Detect which cell encompasses the target text, then output its [x, y] center coordinate. 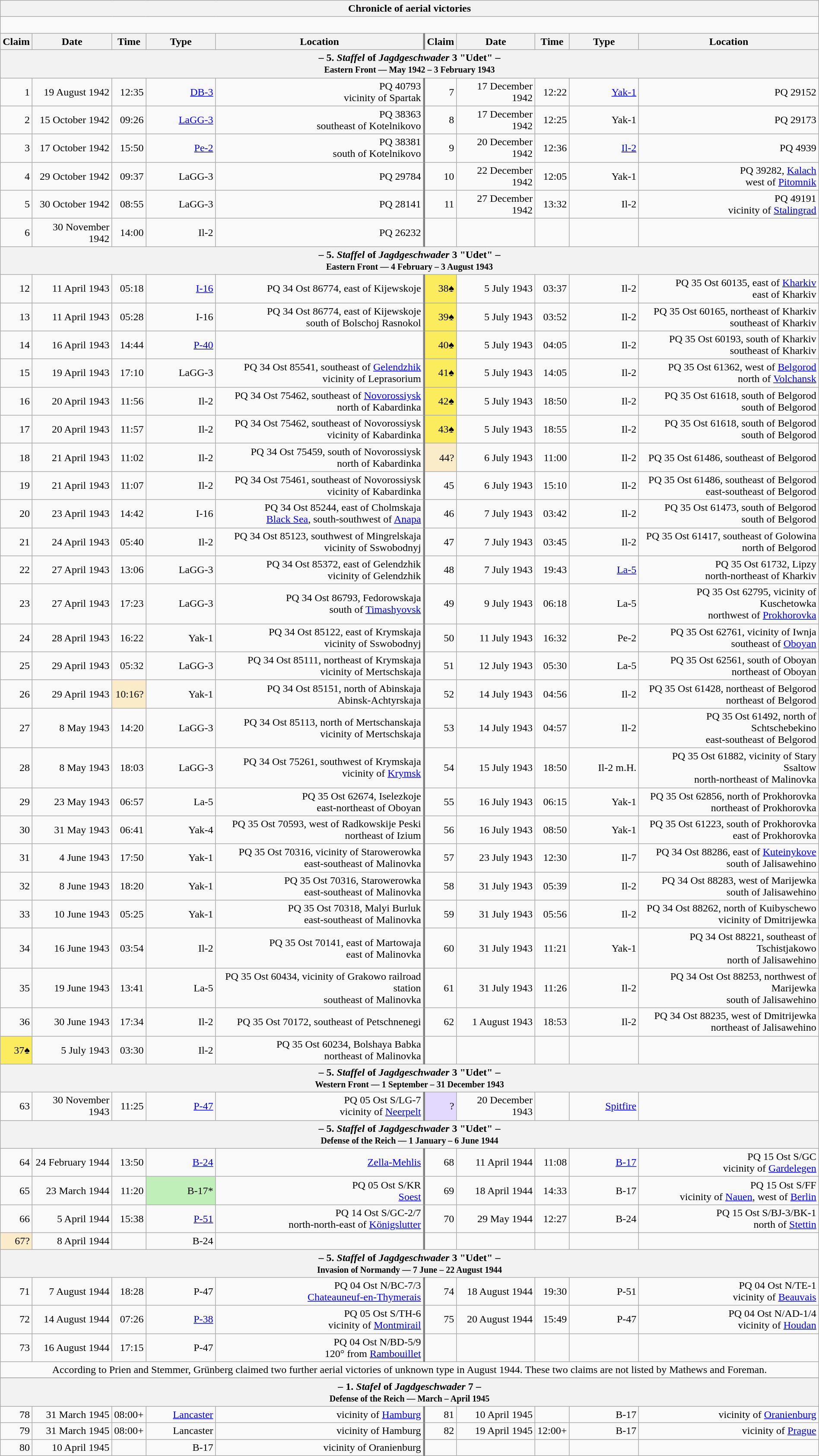
53 [441, 728]
PQ 26232 [320, 233]
18:28 [129, 1291]
14 [16, 345]
P-40 [181, 345]
14:42 [129, 513]
21 [16, 542]
13 [16, 316]
69 [441, 1190]
68 [441, 1163]
PQ 34 Ost 85111, northeast of Krymskajavicinity of Mertschskaja [320, 666]
20 December 1943 [496, 1106]
67? [16, 1241]
PQ 35 Ost 70318, Malyi Burluk east-southeast of Malinovka [320, 914]
– 1. Stafel of Jagdgeschwader 7 –Defense of the Reich — March – April 1945 [409, 1392]
18:55 [552, 430]
12:36 [552, 148]
12 July 1943 [496, 666]
11:02 [129, 457]
PQ 35 Ost 60434, vicinity of Grakowo railroad station southeast of Malinovka [320, 988]
05:28 [129, 316]
PQ 35 Ost 61486, southeast of Belgorod [729, 457]
14:33 [552, 1190]
7 [441, 92]
11:26 [552, 988]
PQ 15 Ost S/FFvicinity of Nauen, west of Berlin [729, 1190]
PQ 35 Ost 61882, vicinity of Stary Ssaltow north-northeast of Malinovka [729, 768]
42♠ [441, 401]
PQ 35 Ost 70316, vicinity of Starowerowka east-southeast of Malinovka [320, 858]
20 August 1944 [496, 1320]
03:42 [552, 513]
12:05 [552, 176]
17:50 [129, 858]
32 [16, 886]
PQ 35 Ost 61473, south of Belgorod south of Belgorod [729, 513]
3 [16, 148]
24 April 1943 [72, 542]
PQ 35 Ost 60234, Bolshaya Babka northeast of Malinovka [320, 1050]
12:22 [552, 92]
12:27 [552, 1219]
16 [16, 401]
79 [16, 1431]
PQ 34 Ost 88283, west of Marijewka south of Jalisawehino [729, 886]
PQ 35 Ost 62561, south of Oboyan northeast of Oboyan [729, 666]
08:50 [552, 830]
11:20 [129, 1190]
16 August 1944 [72, 1348]
23 May 1943 [72, 801]
19:43 [552, 570]
4 June 1943 [72, 858]
71 [16, 1291]
PQ 15 Ost S/GCvicinity of Gardelegen [729, 1163]
4 [16, 176]
23 [16, 604]
PQ 34 Ost 85122, east of Krymskajavicinity of Sswobodnyj [320, 638]
49 [441, 604]
46 [441, 513]
15:50 [129, 148]
26 [16, 694]
47 [441, 542]
18 August 1944 [496, 1291]
13:32 [552, 204]
20 [16, 513]
20 December 1942 [496, 148]
PQ 04 Ost N/BC-7/3Chateauneuf-en-Thymerais [320, 1291]
09:37 [129, 176]
05:32 [129, 666]
PQ 34 Ost 88262, north of Kuibyschewovicinity of Dmitrijewka [729, 914]
30 November 1942 [72, 233]
PQ 35 Ost 62761, vicinity of Iwnja southeast of Oboyan [729, 638]
18 [16, 457]
14:20 [129, 728]
19 April 1943 [72, 373]
66 [16, 1219]
25 [16, 666]
2 [16, 120]
PQ 35 Ost 62856, north of Prokhorovka northeast of Prokhorovka [729, 801]
16 June 1943 [72, 948]
62 [441, 1022]
– 5. Staffel of Jagdgeschwader 3 "Udet" –Defense of the Reich — 1 January – 6 June 1944 [409, 1134]
61 [441, 988]
28 [16, 768]
24 February 1944 [72, 1163]
16:22 [129, 638]
PQ 34 Ost 85372, east of Gelendzhikvicinity of Gelendzhik [320, 570]
17:15 [129, 1348]
15 October 1942 [72, 120]
04:56 [552, 694]
PQ 29173 [729, 120]
PQ 34 Ost 86793, Fedorowskajasouth of Timashyovsk [320, 604]
27 [16, 728]
30 [16, 830]
PQ 35 Ost 61362, west of Belgorod north of Volchansk [729, 373]
17 October 1942 [72, 148]
65 [16, 1190]
11 [441, 204]
06:57 [129, 801]
– 5. Staffel of Jagdgeschwader 3 "Udet" –Eastern Front — May 1942 – 3 February 1943 [409, 64]
15:10 [552, 486]
13:50 [129, 1163]
B-17* [181, 1190]
PQ 04 Ost N/BD-5/9120° from Rambouillet [320, 1348]
PQ 29152 [729, 92]
60 [441, 948]
11:25 [129, 1106]
PQ 34 Ost 88286, east of Kuteinykove south of Jalisawehino [729, 858]
PQ 34 Ost 75461, southeast of Novorossiyskvicinity of Kabardinka [320, 486]
PQ 34 Ost 88235, west of Dmitrijewka northeast of Jalisawehino [729, 1022]
17 [16, 430]
09:26 [129, 120]
06:41 [129, 830]
30 June 1943 [72, 1022]
1 August 1943 [496, 1022]
24 [16, 638]
PQ 34 Ost 85541, southeast of Gelendzhikvicinity of Leprasorium [320, 373]
50 [441, 638]
54 [441, 768]
PQ 29784 [320, 176]
16 April 1943 [72, 345]
58 [441, 886]
03:54 [129, 948]
14 August 1944 [72, 1320]
30 October 1942 [72, 204]
43♠ [441, 430]
23 April 1943 [72, 513]
PQ 05 Ost S/TH-6vicinity of Montmirail [320, 1320]
59 [441, 914]
11:57 [129, 430]
PQ 35 Ost 61428, northeast of Belgorod northeast of Belgorod [729, 694]
14:05 [552, 373]
18:03 [129, 768]
PQ 35 Ost 70141, east of Martowaja east of Malinovka [320, 948]
19 April 1945 [496, 1431]
27 December 1942 [496, 204]
40♠ [441, 345]
15 July 1943 [496, 768]
22 December 1942 [496, 176]
– 5. Staffel of Jagdgeschwader 3 "Udet" –Invasion of Normandy — 7 June – 22 August 1944 [409, 1263]
PQ 35 Ost 62795, vicinity of Kuschetowka northwest of Prokhorovka [729, 604]
16:32 [552, 638]
P-38 [181, 1320]
11 April 1944 [496, 1163]
15 [16, 373]
35 [16, 988]
Il-2 m.H. [604, 768]
vicinity of Prague [729, 1431]
82 [441, 1431]
PQ 04 Ost N/TE-1vicinity of Beauvais [729, 1291]
64 [16, 1163]
PQ 38381 south of Kotelnikovo [320, 148]
PQ 35 Ost 61732, Lipzy north-northeast of Kharkiv [729, 570]
Il-7 [604, 858]
17:34 [129, 1022]
PQ 39282, Kalach west of Pitomnik [729, 176]
48 [441, 570]
06:18 [552, 604]
15:38 [129, 1219]
12 [16, 289]
10:16? [129, 694]
15:49 [552, 1320]
19 June 1943 [72, 988]
PQ 04 Ost N/AD-1/4vicinity of Houdan [729, 1320]
03:52 [552, 316]
PQ 38363 southeast of Kotelnikovo [320, 120]
– 5. Staffel of Jagdgeschwader 3 "Udet" –Western Front — 1 September – 31 December 1943 [409, 1078]
PQ 34 Ost 85113, north of Mertschanskajavicinity of Mertschskaja [320, 728]
03:30 [129, 1050]
PQ 35 Ost 70172, southeast of Petschnenegi [320, 1022]
05:56 [552, 914]
75 [441, 1320]
74 [441, 1291]
5 [16, 204]
PQ 34 Ost 86774, east of Kijewskoje [320, 289]
PQ 34 Ost 75462, southeast of Novorossiyskvicinity of Kabardinka [320, 430]
PQ 15 Ost S/BJ-3/BK-1north of Stettin [729, 1219]
PQ 35 Ost 60165, northeast of Kharkiv southeast of Kharkiv [729, 316]
03:45 [552, 542]
11:56 [129, 401]
05:30 [552, 666]
8 April 1944 [72, 1241]
12:30 [552, 858]
44? [441, 457]
17:10 [129, 373]
19 August 1942 [72, 92]
80 [16, 1447]
12:35 [129, 92]
PQ 34 Ost 75462, southeast of Novorossiysk north of Kabardinka [320, 401]
31 May 1943 [72, 830]
9 July 1943 [496, 604]
PQ 34 Ost 75459, south of Novorossiysk north of Kabardinka [320, 457]
10 June 1943 [72, 914]
PQ 4939 [729, 148]
13:41 [129, 988]
6 [16, 233]
12:00+ [552, 1431]
PQ 35 Ost 60193, south of Kharkiv southeast of Kharkiv [729, 345]
56 [441, 830]
Spitfire [604, 1106]
PQ 35 Ost 61417, southeast of Golowina north of Belgorod [729, 542]
41♠ [441, 373]
19:30 [552, 1291]
PQ 34 Ost 85244, east of CholmskajaBlack Sea, south-southwest of Anapa [320, 513]
36 [16, 1022]
PQ 34 Ost 85123, southwest of Mingrelskajavicinity of Sswobodnyj [320, 542]
12:25 [552, 120]
13:06 [129, 570]
Chronicle of aerial victories [409, 9]
PQ 34 Ost 86774, east of Kijewskoje south of Bolschoj Rasnokol [320, 316]
22 [16, 570]
17:23 [129, 604]
PQ 05 Ost S/KRSoest [320, 1190]
39♠ [441, 316]
04:57 [552, 728]
? [441, 1106]
05:40 [129, 542]
PQ 34 Ost 75261, southwest of Krymskajavicinity of Krymsk [320, 768]
18 April 1944 [496, 1190]
PQ 35 Ost 70316, Starowerowka east-southeast of Malinovka [320, 886]
– 5. Staffel of Jagdgeschwader 3 "Udet" –Eastern Front — 4 February – 3 August 1943 [409, 260]
14:00 [129, 233]
1 [16, 92]
70 [441, 1219]
29 October 1942 [72, 176]
04:05 [552, 345]
31 [16, 858]
63 [16, 1106]
PQ 35 Ost 61492, north of Schtschebekino east-southeast of Belgorod [729, 728]
81 [441, 1415]
23 July 1943 [496, 858]
14:44 [129, 345]
8 June 1943 [72, 886]
Zella-Mehlis [320, 1163]
9 [441, 148]
8 [441, 120]
52 [441, 694]
PQ 34 Ost Ost 88253, northwest of Marijewka south of Jalisawehino [729, 988]
33 [16, 914]
PQ 34 Ost 85151, north of AbinskajaAbinsk-Achtyrskaja [320, 694]
PQ 40793vicinity of Spartak [320, 92]
08:55 [129, 204]
11:21 [552, 948]
06:15 [552, 801]
78 [16, 1415]
05:25 [129, 914]
19 [16, 486]
PQ 35 Ost 61486, southeast of Belgorod east-southeast of Belgorod [729, 486]
PQ 05 Ost S/LG-7vicinity of Neerpelt [320, 1106]
PQ 34 Ost 88221, southeast of Tschistjakowo north of Jalisawehino [729, 948]
Yak-4 [181, 830]
34 [16, 948]
29 [16, 801]
37♠ [16, 1050]
05:18 [129, 289]
45 [441, 486]
51 [441, 666]
07:26 [129, 1320]
PQ 35 Ost 70593, west of Radkowskije Peski northeast of Izium [320, 830]
55 [441, 801]
57 [441, 858]
PQ 35 Ost 60135, east of Kharkiv east of Kharkiv [729, 289]
5 April 1944 [72, 1219]
03:37 [552, 289]
PQ 35 Ost 62674, Iselezkoje east-northeast of Oboyan [320, 801]
11:08 [552, 1163]
30 November 1943 [72, 1106]
73 [16, 1348]
PQ 14 Ost S/GC-2/7north-north-east of Königslutter [320, 1219]
28 April 1943 [72, 638]
05:39 [552, 886]
PQ 35 Ost 61223, south of Prokhorovka east of Prokhorovka [729, 830]
7 August 1944 [72, 1291]
11:07 [129, 486]
DB-3 [181, 92]
18:20 [129, 886]
18:53 [552, 1022]
38♠ [441, 289]
10 [441, 176]
23 March 1944 [72, 1190]
11 July 1943 [496, 638]
PQ 28141 [320, 204]
PQ 49191vicinity of Stalingrad [729, 204]
11:00 [552, 457]
29 May 1944 [496, 1219]
72 [16, 1320]
